For the text-containing cell, return its midpoint in [x, y] coordinate format. 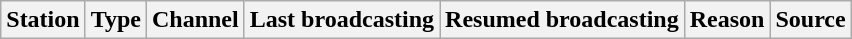
Last broadcasting [342, 20]
Channel [195, 20]
Source [810, 20]
Reason [727, 20]
Resumed broadcasting [562, 20]
Type [116, 20]
Station [43, 20]
